Extract the (X, Y) coordinate from the center of the cell holding the provided text.  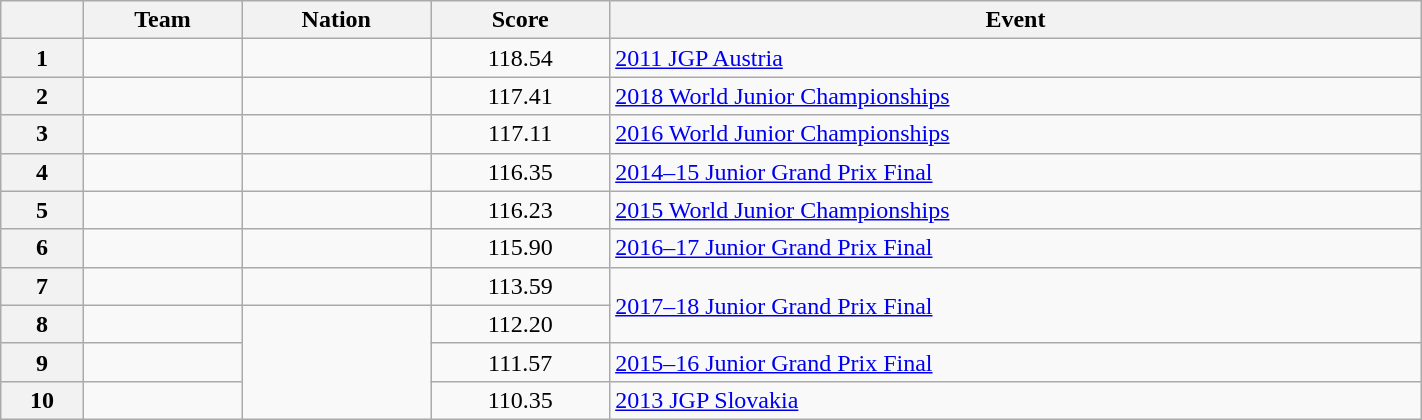
2014–15 Junior Grand Prix Final (1016, 172)
2011 JGP Austria (1016, 58)
9 (42, 362)
2 (42, 96)
3 (42, 134)
113.59 (520, 286)
Score (520, 20)
Event (1016, 20)
7 (42, 286)
116.35 (520, 172)
2015 World Junior Championships (1016, 210)
5 (42, 210)
116.23 (520, 210)
Team (162, 20)
4 (42, 172)
8 (42, 324)
2016 World Junior Championships (1016, 134)
2017–18 Junior Grand Prix Final (1016, 305)
112.20 (520, 324)
2016–17 Junior Grand Prix Final (1016, 248)
Nation (336, 20)
115.90 (520, 248)
2018 World Junior Championships (1016, 96)
118.54 (520, 58)
2013 JGP Slovakia (1016, 400)
117.11 (520, 134)
2015–16 Junior Grand Prix Final (1016, 362)
10 (42, 400)
117.41 (520, 96)
110.35 (520, 400)
1 (42, 58)
6 (42, 248)
111.57 (520, 362)
